Return the (X, Y) coordinate for the center point of the cell that contains the specified text.  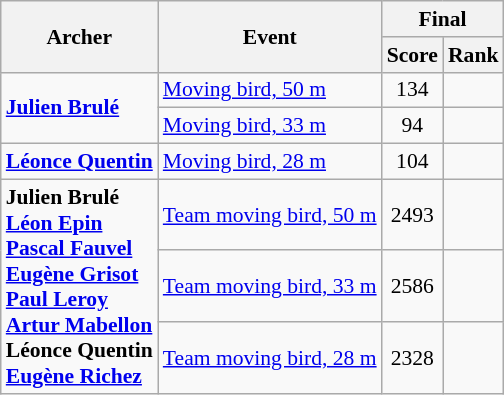
Final (443, 19)
Score (412, 55)
134 (412, 90)
Event (270, 36)
Julien Brulé Léon Epin Pascal Fauvel Eugène Grisot Paul Leroy Artur Mabellon Léonce Quentin Eugène Richez (80, 286)
2328 (412, 358)
Moving bird, 33 m (270, 126)
Team moving bird, 33 m (270, 286)
Julien Brulé (80, 108)
104 (412, 162)
94 (412, 126)
2493 (412, 214)
Moving bird, 28 m (270, 162)
Archer (80, 36)
Team moving bird, 28 m (270, 358)
Rank (474, 55)
Léonce Quentin (80, 162)
Moving bird, 50 m (270, 90)
Team moving bird, 50 m (270, 214)
2586 (412, 286)
